Return [x, y] of the center of cell containing provided text 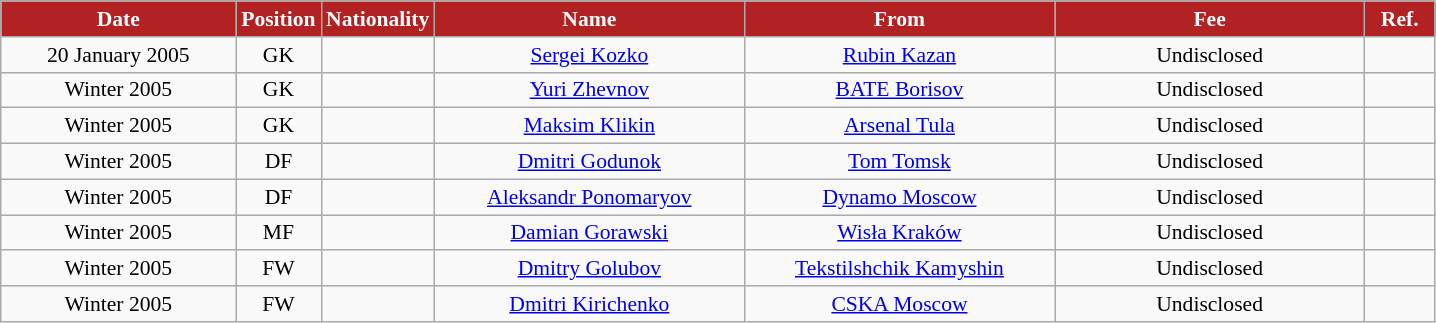
Dynamo Moscow [899, 197]
Ref. [1400, 19]
Maksim Klikin [589, 126]
CSKA Moscow [899, 304]
Sergei Kozko [589, 55]
Dmitri Kirichenko [589, 304]
Tom Tomsk [899, 162]
Position [278, 19]
Fee [1210, 19]
Tekstilshchik Kamyshin [899, 269]
Damian Gorawski [589, 233]
MF [278, 233]
Name [589, 19]
Date [118, 19]
Yuri Zhevnov [589, 90]
Nationality [378, 19]
Dmitri Godunok [589, 162]
Aleksandr Ponomaryov [589, 197]
20 January 2005 [118, 55]
Dmitry Golubov [589, 269]
Wisła Kraków [899, 233]
BATE Borisov [899, 90]
Arsenal Tula [899, 126]
Rubin Kazan [899, 55]
From [899, 19]
